Detect which cell encompasses the target text, then output its (X, Y) center coordinate. 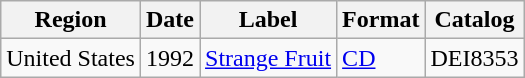
DEI8353 (474, 58)
Date (170, 20)
Strange Fruit (268, 58)
1992 (170, 58)
Format (381, 20)
Catalog (474, 20)
CD (381, 58)
Label (268, 20)
United States (71, 58)
Region (71, 20)
